Provide the (x, y) coordinate of the cell's center where the given text is located.  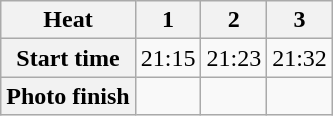
21:15 (168, 58)
3 (300, 20)
Start time (68, 58)
2 (234, 20)
1 (168, 20)
Heat (68, 20)
Photo finish (68, 96)
21:23 (234, 58)
21:32 (300, 58)
